Return (X, Y) of the center of cell containing provided text 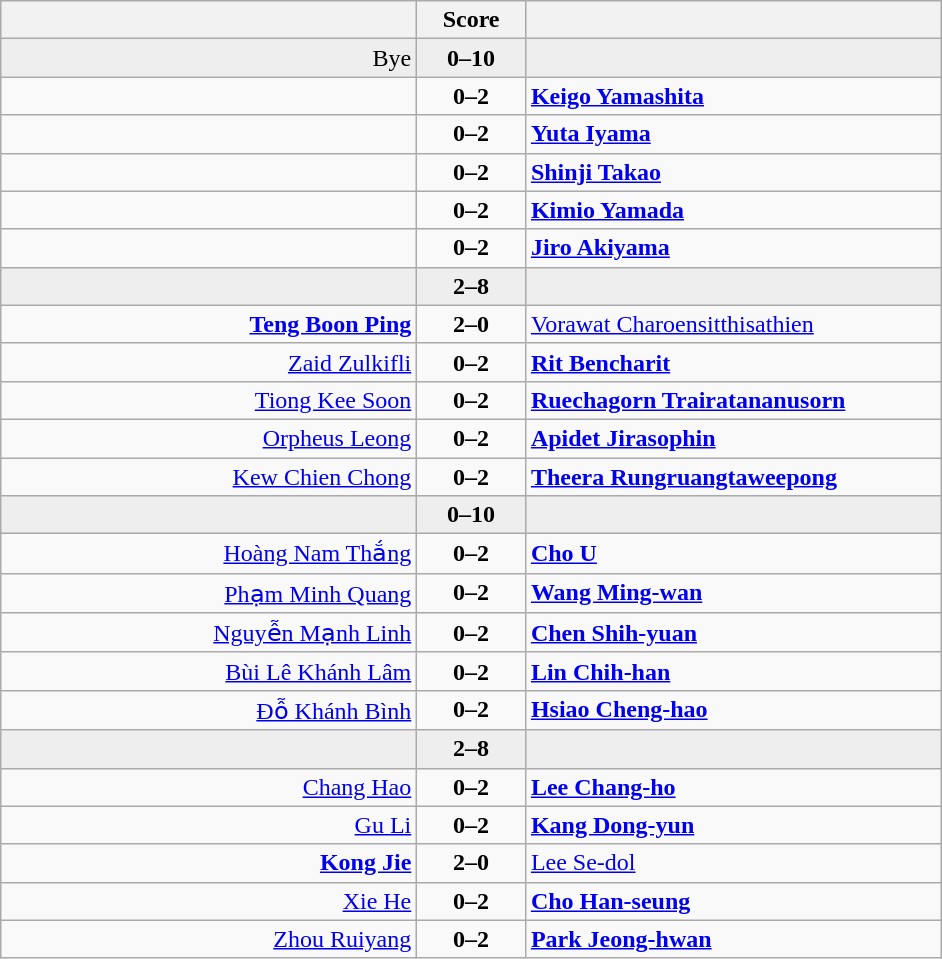
Score (472, 20)
Gu Li (209, 825)
Zhou Ruiyang (209, 939)
Vorawat Charoensitthisathien (733, 324)
Keigo Yamashita (733, 96)
Park Jeong-hwan (733, 939)
Đỗ Khánh Bình (209, 710)
Teng Boon Ping (209, 324)
Chang Hao (209, 787)
Kew Chien Chong (209, 477)
Orpheus Leong (209, 438)
Bùi Lê Khánh Lâm (209, 671)
Ruechagorn Trairatananusorn (733, 400)
Lin Chih-han (733, 671)
Shinji Takao (733, 172)
Kimio Yamada (733, 210)
Hsiao Cheng-hao (733, 710)
Tiong Kee Soon (209, 400)
Cho U (733, 554)
Chen Shih-yuan (733, 633)
Rit Bencharit (733, 362)
Xie He (209, 901)
Kang Dong-yun (733, 825)
Theera Rungruangtaweepong (733, 477)
Phạm Minh Quang (209, 593)
Nguyễn Mạnh Linh (209, 633)
Lee Chang-ho (733, 787)
Wang Ming-wan (733, 593)
Yuta Iyama (733, 134)
Lee Se-dol (733, 863)
Apidet Jirasophin (733, 438)
Cho Han-seung (733, 901)
Zaid Zulkifli (209, 362)
Kong Jie (209, 863)
Jiro Akiyama (733, 248)
Hoàng Nam Thắng (209, 554)
Bye (209, 58)
